Pinpoint the cell where the given text exists, returning its (x, y) midpoint coordinate. 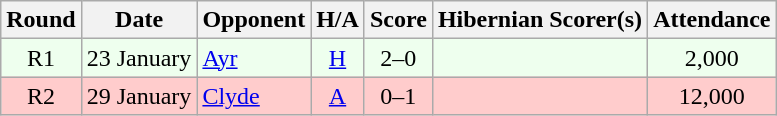
R1 (41, 58)
H (338, 58)
R2 (41, 96)
0–1 (398, 96)
Clyde (254, 96)
Score (398, 20)
Round (41, 20)
29 January (139, 96)
A (338, 96)
H/A (338, 20)
Date (139, 20)
Opponent (254, 20)
12,000 (712, 96)
Ayr (254, 58)
2,000 (712, 58)
2–0 (398, 58)
Hibernian Scorer(s) (540, 20)
23 January (139, 58)
Attendance (712, 20)
